Output the [x, y] coordinate of the center of the cell containing the given text.  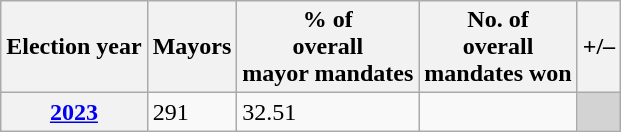
32.51 [328, 112]
+/– [598, 47]
% ofoverallmayor mandates [328, 47]
Election year [74, 47]
2023 [74, 112]
291 [192, 112]
No. ofoverallmandates won [498, 47]
Mayors [192, 47]
